Locate the cell with the specified text and output its (x, y) center coordinate. 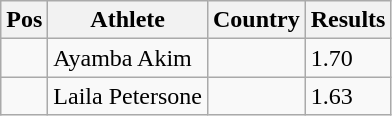
Results (348, 20)
Ayamba Akim (128, 58)
Laila Petersone (128, 96)
1.63 (348, 96)
Pos (24, 20)
1.70 (348, 58)
Athlete (128, 20)
Country (256, 20)
